Return the (X, Y) coordinate for the center point of the cell that contains the specified text.  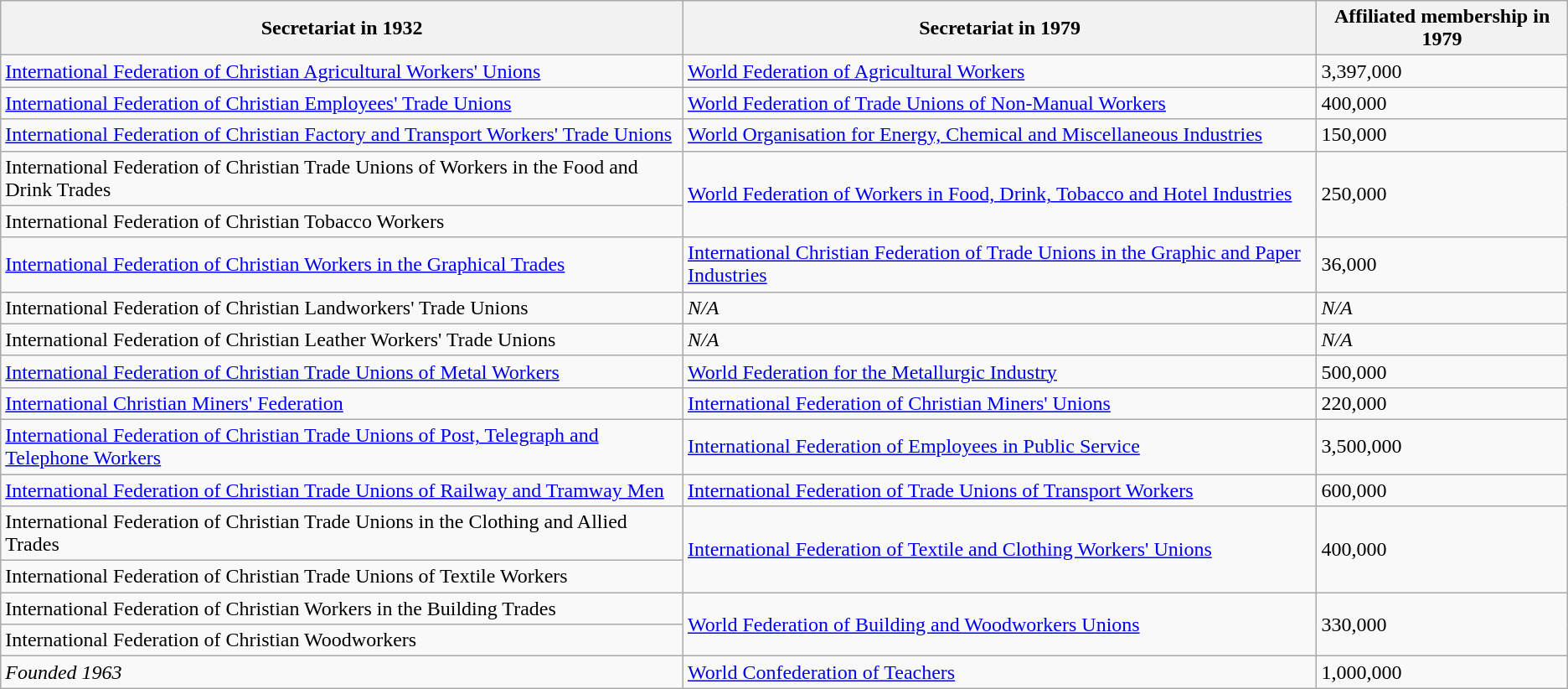
Secretariat in 1979 (999, 28)
International Federation of Christian Trade Unions of Metal Workers (342, 371)
World Federation of Building and Woodworkers Unions (999, 624)
500,000 (1442, 371)
International Federation of Christian Trade Unions of Workers in the Food and Drink Trades (342, 178)
International Federation of Christian Agricultural Workers' Unions (342, 71)
Founded 1963 (342, 672)
250,000 (1442, 194)
International Federation of Christian Leather Workers' Trade Unions (342, 339)
International Federation of Christian Landworkers' Trade Unions (342, 308)
World Federation of Agricultural Workers (999, 71)
International Federation of Christian Miners' Unions (999, 403)
International Federation of Christian Tobacco Workers (342, 221)
220,000 (1442, 403)
3,397,000 (1442, 71)
International Federation of Employees in Public Service (999, 446)
International Federation of Christian Employees' Trade Unions (342, 103)
World Organisation for Energy, Chemical and Miscellaneous Industries (999, 135)
600,000 (1442, 490)
World Federation of Trade Unions of Non-Manual Workers (999, 103)
150,000 (1442, 135)
International Federation of Textile and Clothing Workers' Unions (999, 550)
International Federation of Christian Woodworkers (342, 640)
World Federation of Workers in Food, Drink, Tobacco and Hotel Industries (999, 194)
3,500,000 (1442, 446)
International Federation of Christian Trade Unions of Post, Telegraph and Telephone Workers (342, 446)
36,000 (1442, 265)
World Confederation of Teachers (999, 672)
330,000 (1442, 624)
Affiliated membership in 1979 (1442, 28)
International Federation of Christian Workers in the Graphical Trades (342, 265)
International Federation of Christian Trade Unions of Textile Workers (342, 577)
International Federation of Christian Trade Unions in the Clothing and Allied Trades (342, 533)
International Christian Miners' Federation (342, 403)
Secretariat in 1932 (342, 28)
International Federation of Christian Factory and Transport Workers' Trade Unions (342, 135)
International Federation of Christian Trade Unions of Railway and Tramway Men (342, 490)
1,000,000 (1442, 672)
International Christian Federation of Trade Unions in the Graphic and Paper Industries (999, 265)
International Federation of Trade Unions of Transport Workers (999, 490)
World Federation for the Metallurgic Industry (999, 371)
International Federation of Christian Workers in the Building Trades (342, 609)
